Extract the (X, Y) coordinate from the center of the cell holding the provided text.  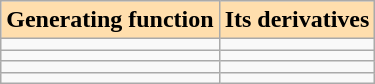
Its derivatives (297, 20)
Generating function (110, 20)
